Identify which cell holds the provided text, then report its [X, Y] central coordinate. 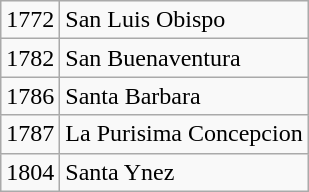
1786 [30, 96]
1787 [30, 134]
1804 [30, 172]
Santa Ynez [184, 172]
1782 [30, 58]
La Purisima Concepcion [184, 134]
San Buenaventura [184, 58]
1772 [30, 20]
Santa Barbara [184, 96]
San Luis Obispo [184, 20]
